For the text-containing cell, return its midpoint in (X, Y) coordinate format. 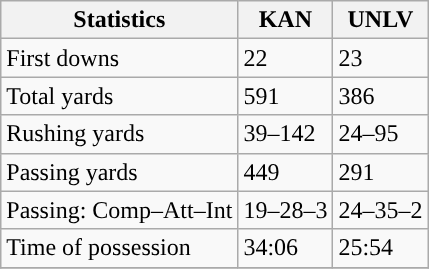
24–35–2 (380, 210)
Passing: Comp–Att–Int (120, 210)
Rushing yards (120, 134)
24–95 (380, 134)
Statistics (120, 20)
25:54 (380, 248)
UNLV (380, 20)
Passing yards (120, 172)
Time of possession (120, 248)
449 (286, 172)
34:06 (286, 248)
KAN (286, 20)
23 (380, 58)
First downs (120, 58)
Total yards (120, 96)
39–142 (286, 134)
22 (286, 58)
591 (286, 96)
19–28–3 (286, 210)
291 (380, 172)
386 (380, 96)
